Detect which cell encompasses the target text, then output its (x, y) center coordinate. 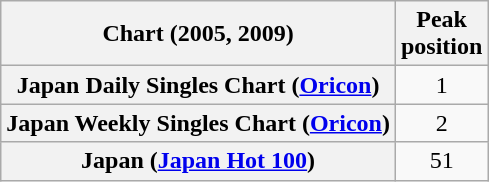
Japan Weekly Singles Chart (Oricon) (198, 123)
Peakposition (441, 34)
Chart (2005, 2009) (198, 34)
Japan (Japan Hot 100) (198, 161)
Japan Daily Singles Chart (Oricon) (198, 85)
1 (441, 85)
2 (441, 123)
51 (441, 161)
